Provide the [X, Y] coordinate of the cell's center where the given text is located.  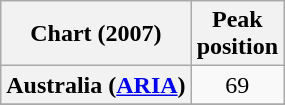
69 [237, 85]
Peakposition [237, 34]
Chart (2007) [96, 34]
Australia (ARIA) [96, 85]
